For the text-containing cell, return its midpoint in [X, Y] coordinate format. 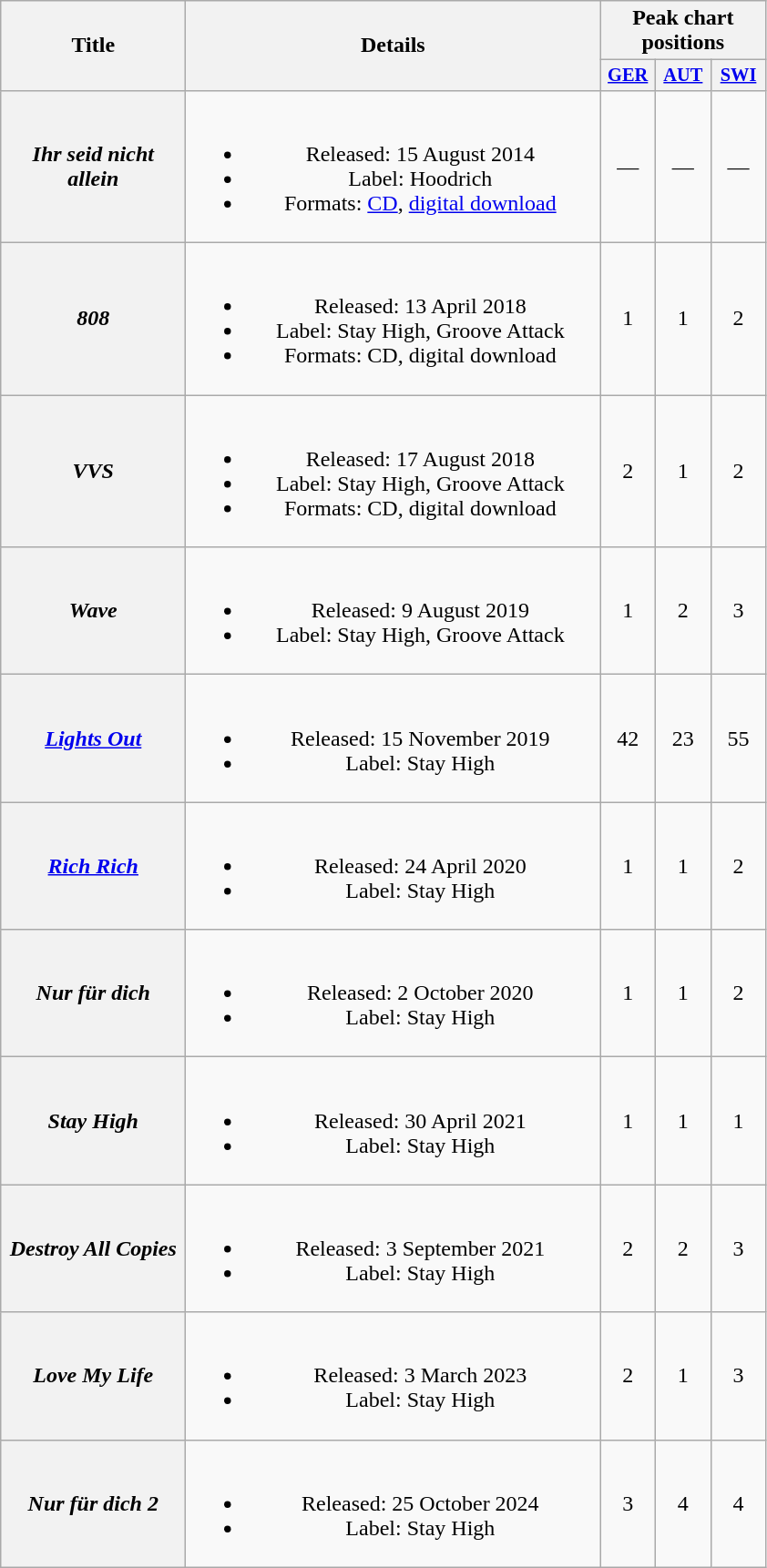
GER [629, 76]
Lights Out [93, 738]
Released: 30 April 2021Label: Stay High [394, 1121]
AUT [683, 76]
55 [738, 738]
808 [93, 319]
Rich Rich [93, 866]
Released: 25 October 2024Label: Stay High [394, 1503]
42 [629, 738]
23 [683, 738]
Released: 24 April 2020Label: Stay High [394, 866]
Released: 17 August 2018Label: Stay High, Groove AttackFormats: CD, digital download [394, 472]
Released: 2 October 2020Label: Stay High [394, 993]
Title [93, 46]
Released: 15 November 2019Label: Stay High [394, 738]
Released: 3 March 2023Label: Stay High [394, 1376]
Stay High [93, 1121]
Details [394, 46]
Ihr seid nicht allein [93, 166]
Released: 9 August 2019Label: Stay High, Groove Attack [394, 611]
Released: 15 August 2014Label: HoodrichFormats: CD, digital download [394, 166]
Nur für dich 2 [93, 1503]
Nur für dich [93, 993]
Peak chart positions [683, 31]
SWI [738, 76]
Love My Life [93, 1376]
Released: 13 April 2018Label: Stay High, Groove AttackFormats: CD, digital download [394, 319]
VVS [93, 472]
Wave [93, 611]
Released: 3 September 2021Label: Stay High [394, 1248]
Destroy All Copies [93, 1248]
